Detect which cell encompasses the target text, then output its (x, y) center coordinate. 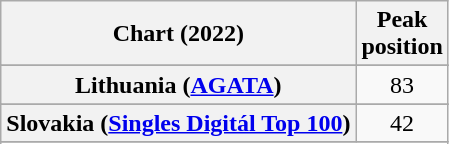
83 (402, 85)
Chart (2022) (178, 34)
Peakposition (402, 34)
42 (402, 123)
Slovakia (Singles Digitál Top 100) (178, 123)
Lithuania (AGATA) (178, 85)
